Output the (x, y) coordinate of the center of the cell containing the given text.  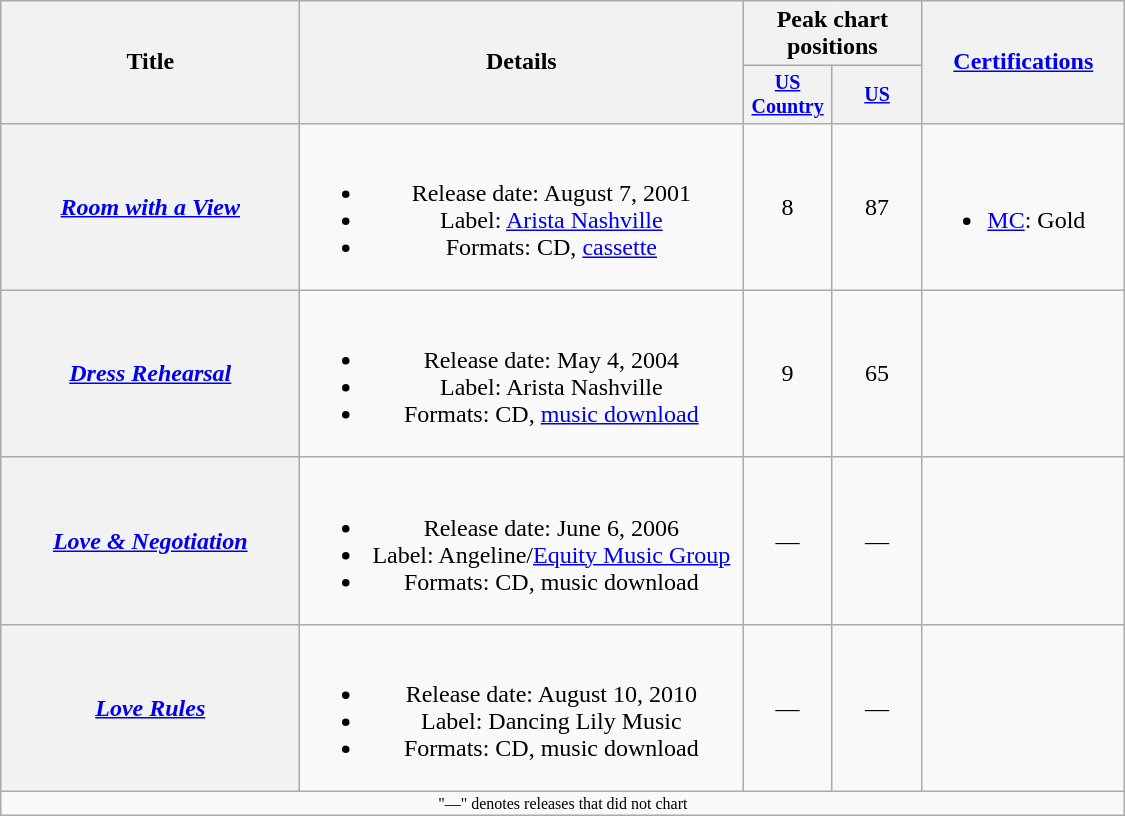
Peak chartpositions (832, 34)
MC: Gold (1024, 206)
9 (788, 374)
US (876, 94)
Release date: August 7, 2001Label: Arista NashvilleFormats: CD, cassette (522, 206)
Room with a View (150, 206)
Release date: June 6, 2006Label: Angeline/Equity Music GroupFormats: CD, music download (522, 540)
Details (522, 62)
US Country (788, 94)
Dress Rehearsal (150, 374)
"—" denotes releases that did not chart (563, 804)
Title (150, 62)
Certifications (1024, 62)
8 (788, 206)
Release date: May 4, 2004Label: Arista NashvilleFormats: CD, music download (522, 374)
65 (876, 374)
87 (876, 206)
Release date: August 10, 2010Label: Dancing Lily MusicFormats: CD, music download (522, 708)
Love Rules (150, 708)
Love & Negotiation (150, 540)
